Search for the cell housing the specified text and yield its [X, Y] center coordinate. 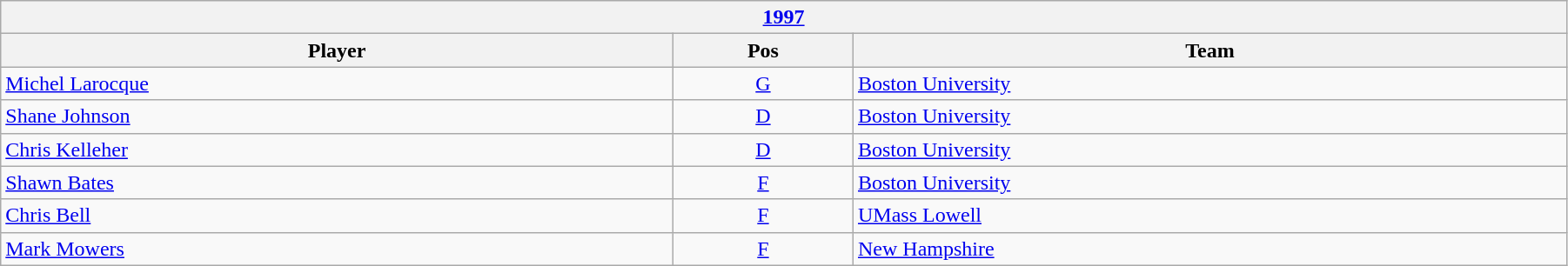
Shane Johnson [338, 116]
Player [338, 50]
Chris Kelleher [338, 150]
Chris Bell [338, 216]
Pos [762, 50]
Team [1210, 50]
Mark Mowers [338, 249]
UMass Lowell [1210, 216]
Michel Larocque [338, 83]
Shawn Bates [338, 183]
1997 [784, 17]
G [762, 83]
New Hampshire [1210, 249]
